Scan for the cell matching the given text and deliver its (X, Y) coordinate at center. 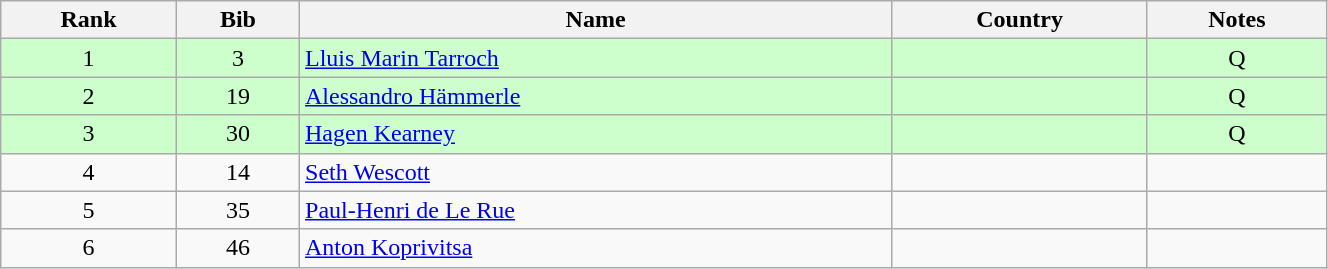
Lluis Marin Tarroch (596, 58)
2 (89, 96)
5 (89, 210)
Notes (1236, 20)
19 (238, 96)
Anton Koprivitsa (596, 248)
30 (238, 134)
Name (596, 20)
Country (1020, 20)
Paul-Henri de Le Rue (596, 210)
1 (89, 58)
35 (238, 210)
Seth Wescott (596, 172)
Rank (89, 20)
Hagen Kearney (596, 134)
6 (89, 248)
Alessandro Hämmerle (596, 96)
46 (238, 248)
Bib (238, 20)
4 (89, 172)
14 (238, 172)
